Return the [x, y] coordinate for the center point of the cell that contains the specified text.  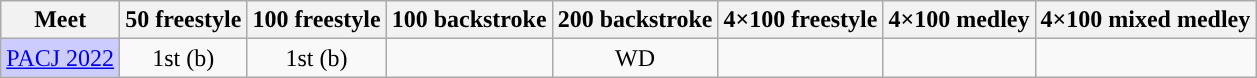
4×100 medley [959, 20]
WD [635, 58]
PACJ 2022 [60, 58]
100 freestyle [316, 20]
100 backstroke [469, 20]
Meet [60, 20]
200 backstroke [635, 20]
4×100 mixed medley [1146, 20]
50 freestyle [184, 20]
4×100 freestyle [800, 20]
